Find where the given text appears and provide that cell's center as (X, Y) coordinate. 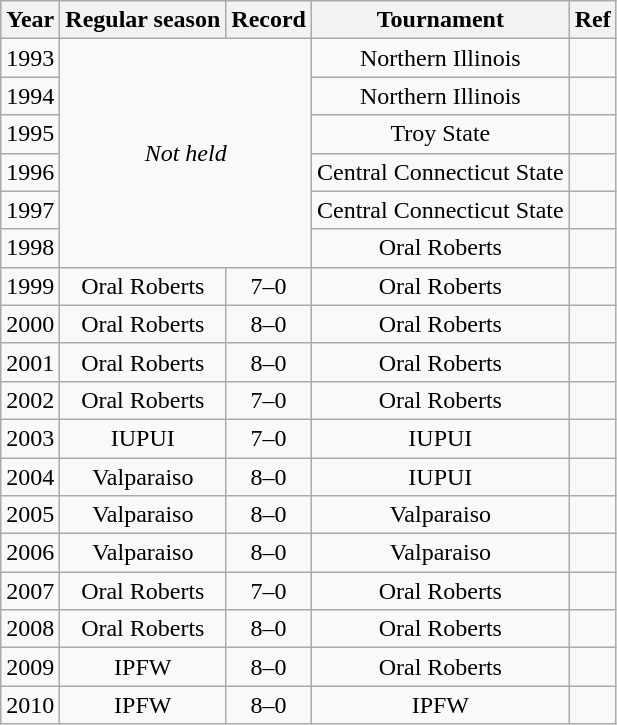
Troy State (440, 134)
Tournament (440, 20)
2006 (30, 553)
Not held (186, 153)
1995 (30, 134)
2001 (30, 362)
1993 (30, 58)
Ref (592, 20)
2000 (30, 324)
2008 (30, 629)
2003 (30, 438)
2007 (30, 591)
Regular season (143, 20)
1996 (30, 172)
2009 (30, 667)
2010 (30, 705)
Year (30, 20)
2004 (30, 477)
2002 (30, 400)
1994 (30, 96)
2005 (30, 515)
1997 (30, 210)
1998 (30, 248)
1999 (30, 286)
Record (269, 20)
